Output the [x, y] coordinate of the center of the cell containing the given text.  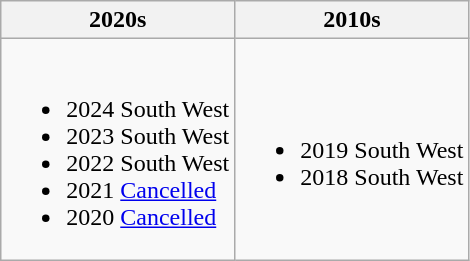
2019 South West2018 South West [352, 150]
2024 South West2023 South West2022 South West2021 Cancelled2020 Cancelled [118, 150]
2010s [352, 20]
2020s [118, 20]
